From the cell containing the given text, extract its center point as [X, Y] coordinate. 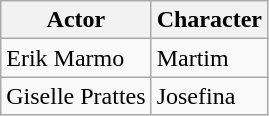
Actor [76, 20]
Martim [209, 58]
Josefina [209, 96]
Giselle Prattes [76, 96]
Character [209, 20]
Erik Marmo [76, 58]
